For the text-containing cell, return its midpoint in [x, y] coordinate format. 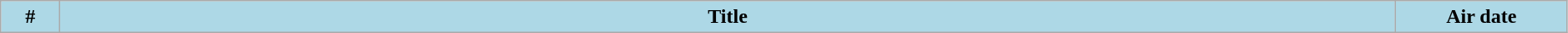
Air date [1481, 17]
Title [728, 17]
# [30, 17]
